Identify which cell holds the provided text, then report its (X, Y) central coordinate. 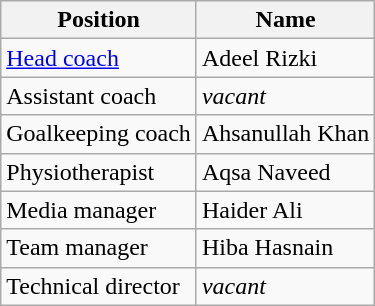
Ahsanullah Khan (285, 134)
Position (99, 20)
Haider Ali (285, 210)
Hiba Hasnain (285, 248)
Goalkeeping coach (99, 134)
Technical director (99, 286)
Aqsa Naveed (285, 172)
Team manager (99, 248)
Assistant coach (99, 96)
Media manager (99, 210)
Name (285, 20)
Physiotherapist (99, 172)
Head coach (99, 58)
Adeel Rizki (285, 58)
